Provide the [x, y] coordinate of the cell's center where the given text is located.  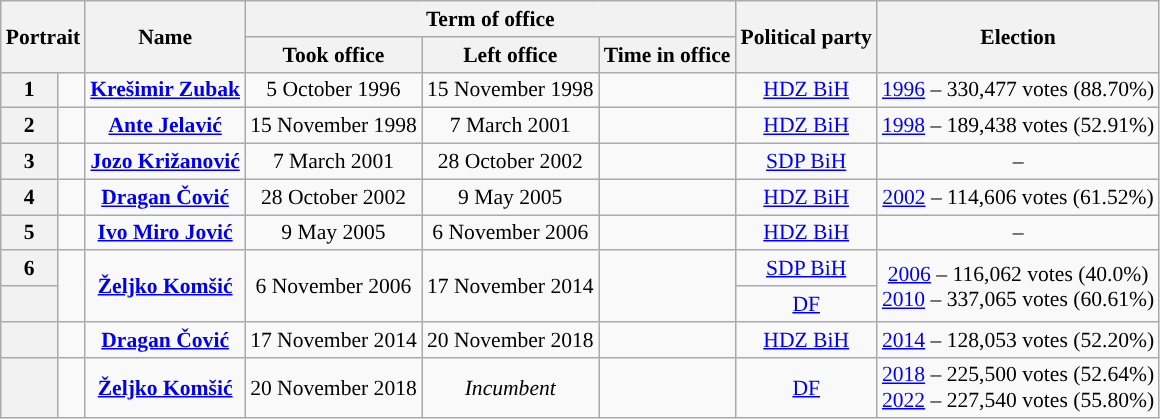
Ivo Miro Jović [165, 233]
2 [30, 126]
6 [30, 269]
Term of office [490, 19]
2014 – 128,053 votes (52.20%) [1018, 340]
Election [1018, 36]
Jozo Križanović [165, 162]
4 [30, 197]
5 [30, 233]
Krešimir Zubak [165, 90]
3 [30, 162]
Name [165, 36]
1 [30, 90]
2002 – 114,606 votes (61.52%) [1018, 197]
1996 – 330,477 votes (88.70%) [1018, 90]
Time in office [668, 55]
Took office [334, 55]
Left office [510, 55]
Ante Jelavić [165, 126]
2018 – 225,500 votes (52.64%)2022 – 227,540 votes (55.80%) [1018, 388]
Incumbent [510, 388]
1998 – 189,438 votes (52.91%) [1018, 126]
5 October 1996 [334, 90]
Portrait [43, 36]
Political party [806, 36]
2006 – 116,062 votes (40.0%)2010 – 337,065 votes (60.61%) [1018, 286]
